Determine the (x, y) coordinate at the center of the cell enclosing the given text.  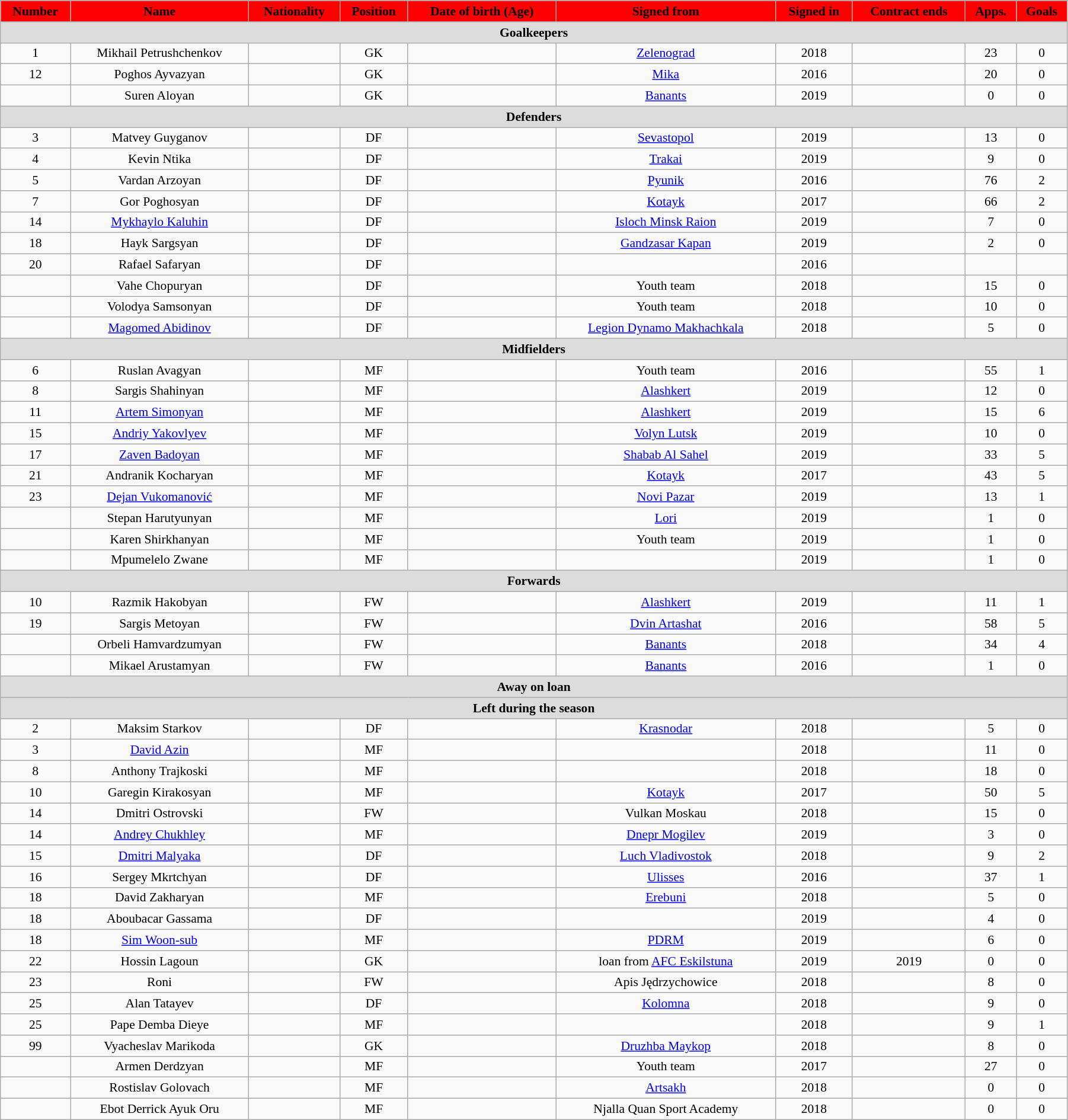
Contract ends (909, 11)
Gandzasar Kapan (666, 244)
Orbeli Hamvardzumyan (160, 645)
Roni (160, 983)
37 (991, 877)
Shabab Al Sahel (666, 455)
Sergey Mkrtchyan (160, 877)
Sargis Metoyan (160, 623)
Razmik Hakobyan (160, 603)
Mykhaylo Kaluhin (160, 222)
Zelenograd (666, 53)
Anthony Trajkoski (160, 772)
22 (36, 961)
34 (991, 645)
Vyacheslav Marikoda (160, 1046)
Position (373, 11)
Luch Vladivostok (666, 856)
Date of birth (Age) (482, 11)
Aboubacar Gassama (160, 919)
Pyunik (666, 180)
Ulisses (666, 877)
Vardan Arzoyan (160, 180)
Njalla Quan Sport Academy (666, 1109)
Dmitri Malyaka (160, 856)
Vulkan Moskau (666, 814)
Ebot Derrick Ayuk Oru (160, 1109)
Apis Jędrzychowice (666, 983)
Gor Poghosyan (160, 201)
David Azin (160, 750)
Andranik Kocharyan (160, 476)
Magomed Abidinov (160, 328)
Lori (666, 518)
Dejan Vukomanović (160, 497)
Erebuni (666, 898)
Mika (666, 75)
Maksim Starkov (160, 729)
Forwards (534, 581)
PDRM (666, 940)
Druzhba Maykop (666, 1046)
Apps. (991, 11)
Garegin Kirakosyan (160, 792)
Volyn Lutsk (666, 434)
Kolomna (666, 1004)
43 (991, 476)
Rafael Safaryan (160, 265)
Name (160, 11)
Rostislav Golovach (160, 1088)
Mikhail Petrushchenkov (160, 53)
Suren Aloyan (160, 96)
Ruslan Avagyan (160, 370)
Dmitri Ostrovski (160, 814)
Hayk Sargsyan (160, 244)
Number (36, 11)
Left during the season (534, 708)
loan from AFC Eskilstuna (666, 961)
Nationality (295, 11)
Defenders (534, 117)
33 (991, 455)
Novi Pazar (666, 497)
Mikael Arustamyan (160, 666)
50 (991, 792)
Sim Woon-sub (160, 940)
Away on loan (534, 687)
Vahe Chopuryan (160, 286)
Andriy Yakovlyev (160, 434)
76 (991, 180)
Stepan Harutyunyan (160, 518)
Alan Tatayev (160, 1004)
Goals (1042, 11)
Goalkeepers (534, 33)
Sargis Shahinyan (160, 391)
Poghos Ayvazyan (160, 75)
21 (36, 476)
Isloch Minsk Raion (666, 222)
Karen Shirkhanyan (160, 539)
Andrey Chukhley (160, 835)
Midfielders (534, 349)
55 (991, 370)
Hossin Lagoun (160, 961)
Trakai (666, 159)
Legion Dynamo Makhachkala (666, 328)
Volodya Samsonyan (160, 307)
Mpumelelo Zwane (160, 560)
Pape Demba Dieye (160, 1025)
Signed from (666, 11)
Artem Simonyan (160, 412)
Sevastopol (666, 138)
David Zakharyan (160, 898)
Dvin Artashat (666, 623)
Zaven Badoyan (160, 455)
66 (991, 201)
Signed in (814, 11)
Armen Derdzyan (160, 1067)
16 (36, 877)
19 (36, 623)
Matvey Guyganov (160, 138)
Dnepr Mogilev (666, 835)
Kevin Ntika (160, 159)
58 (991, 623)
27 (991, 1067)
Artsakh (666, 1088)
17 (36, 455)
99 (36, 1046)
Krasnodar (666, 729)
